Provide the [X, Y] coordinate of the cell's center where the given text is located.  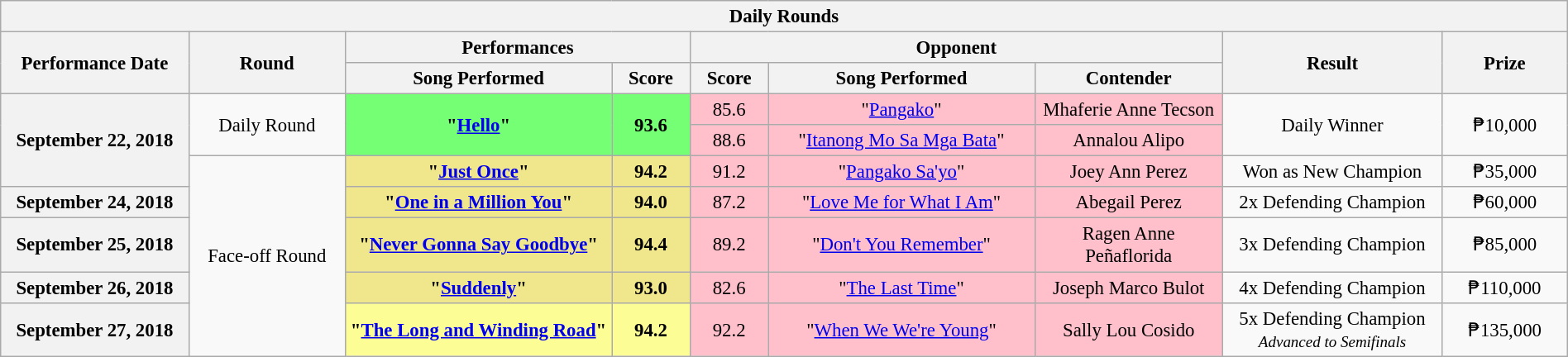
5x Defending ChampionAdvanced to Semifinals [1331, 329]
"Suddenly" [479, 288]
₱10,000 [1505, 126]
September 27, 2018 [94, 329]
"Pangako Sa'yo" [901, 172]
"Never Gonna Say Goodbye" [479, 245]
"Just Once" [479, 172]
Daily Winner [1331, 126]
"Pangako" [901, 110]
September 22, 2018 [94, 140]
September 25, 2018 [94, 245]
Opponent [956, 48]
Prize [1505, 63]
"The Last Time" [901, 288]
88.6 [729, 140]
Round [266, 63]
Performances [518, 48]
92.2 [729, 329]
"Hello" [479, 126]
"Love Me for What I Am" [901, 202]
"When We We're Young" [901, 329]
"The Long and Winding Road" [479, 329]
Daily Round [266, 126]
Result [1331, 63]
Sally Lou Cosido [1128, 329]
93.6 [652, 126]
89.2 [729, 245]
"One in a Million You" [479, 202]
₱60,000 [1505, 202]
Annalou Alipo [1128, 140]
Performance Date [94, 63]
94.4 [652, 245]
Won as New Champion [1331, 172]
82.6 [729, 288]
"Itanong Mo Sa Mga Bata" [901, 140]
93.0 [652, 288]
Daily Rounds [784, 17]
Contender [1128, 79]
₱110,000 [1505, 288]
87.2 [729, 202]
Face-off Round [266, 256]
Abegail Perez [1128, 202]
September 26, 2018 [94, 288]
85.6 [729, 110]
September 24, 2018 [94, 202]
Joey Ann Perez [1128, 172]
₱85,000 [1505, 245]
2x Defending Champion [1331, 202]
₱35,000 [1505, 172]
3x Defending Champion [1331, 245]
"Don't You Remember" [901, 245]
Ragen Anne Peñaflorida [1128, 245]
₱135,000 [1505, 329]
Joseph Marco Bulot [1128, 288]
4x Defending Champion [1331, 288]
91.2 [729, 172]
94.0 [652, 202]
Mhaferie Anne Tecson [1128, 110]
